For the text-containing cell, return its midpoint in [x, y] coordinate format. 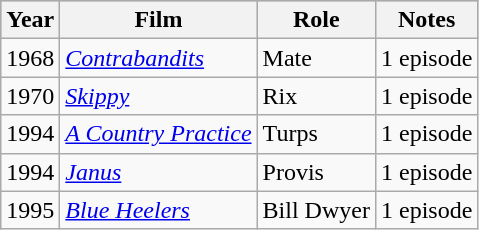
Notes [426, 20]
Bill Dwyer [316, 210]
Blue Heelers [158, 210]
Janus [158, 172]
Role [316, 20]
Skippy [158, 96]
Mate [316, 58]
Film [158, 20]
Provis [316, 172]
Year [30, 20]
Rix [316, 96]
1970 [30, 96]
A Country Practice [158, 134]
Contrabandits [158, 58]
Turps [316, 134]
1968 [30, 58]
1995 [30, 210]
